Return [x, y] of the center of cell containing provided text 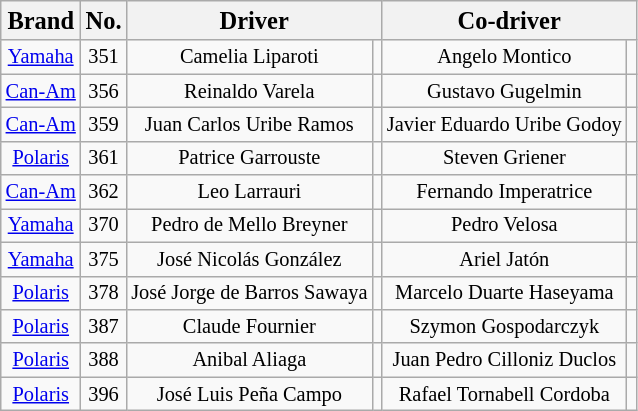
378 [104, 293]
Javier Eduardo Uribe Godoy [504, 124]
Patrice Garrouste [249, 158]
Leo Larrauri [249, 192]
Juan Pedro Cilloniz Duclos [504, 360]
José Nicolás González [249, 259]
No. [104, 20]
Pedro de Mello Breyner [249, 225]
359 [104, 124]
Camelia Liparoti [249, 57]
Szymon Gospodarczyk [504, 326]
Anibal Aliaga [249, 360]
Fernando Imperatrice [504, 192]
387 [104, 326]
Reinaldo Varela [249, 91]
Juan Carlos Uribe Ramos [249, 124]
Steven Griener [504, 158]
Gustavo Gugelmin [504, 91]
Pedro Velosa [504, 225]
Brand [41, 20]
361 [104, 158]
375 [104, 259]
370 [104, 225]
351 [104, 57]
Co-driver [509, 20]
388 [104, 360]
José Luis Peña Campo [249, 394]
José Jorge de Barros Sawaya [249, 293]
Driver [254, 20]
Claude Fournier [249, 326]
Marcelo Duarte Haseyama [504, 293]
356 [104, 91]
Ariel Jatón [504, 259]
396 [104, 394]
Rafael Tornabell Cordoba [504, 394]
362 [104, 192]
Angelo Montico [504, 57]
